Return (x, y) of the center of cell containing provided text 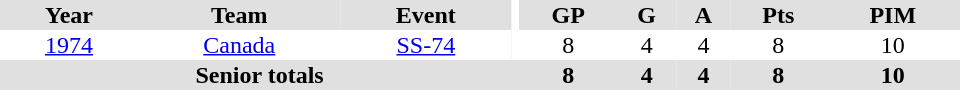
Team (240, 15)
Event (426, 15)
Canada (240, 45)
A (704, 15)
G (646, 15)
Senior totals (260, 75)
Year (69, 15)
SS-74 (426, 45)
GP (568, 15)
1974 (69, 45)
PIM (893, 15)
Pts (778, 15)
